Search for the cell housing the specified text and yield its [x, y] center coordinate. 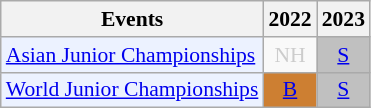
NH [290, 55]
Events [132, 19]
B [290, 90]
2022 [290, 19]
2023 [344, 19]
World Junior Championships [132, 90]
Asian Junior Championships [132, 55]
